Locate the cell with the specified text and output its [x, y] center coordinate. 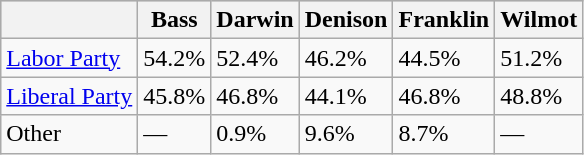
48.8% [539, 96]
51.2% [539, 58]
Wilmot [539, 20]
46.2% [346, 58]
Other [70, 134]
Liberal Party [70, 96]
44.1% [346, 96]
45.8% [174, 96]
Darwin [255, 20]
0.9% [255, 134]
Franklin [444, 20]
8.7% [444, 134]
Denison [346, 20]
54.2% [174, 58]
44.5% [444, 58]
Bass [174, 20]
9.6% [346, 134]
Labor Party [70, 58]
52.4% [255, 58]
